Identify which cell holds the provided text, then report its [X, Y] central coordinate. 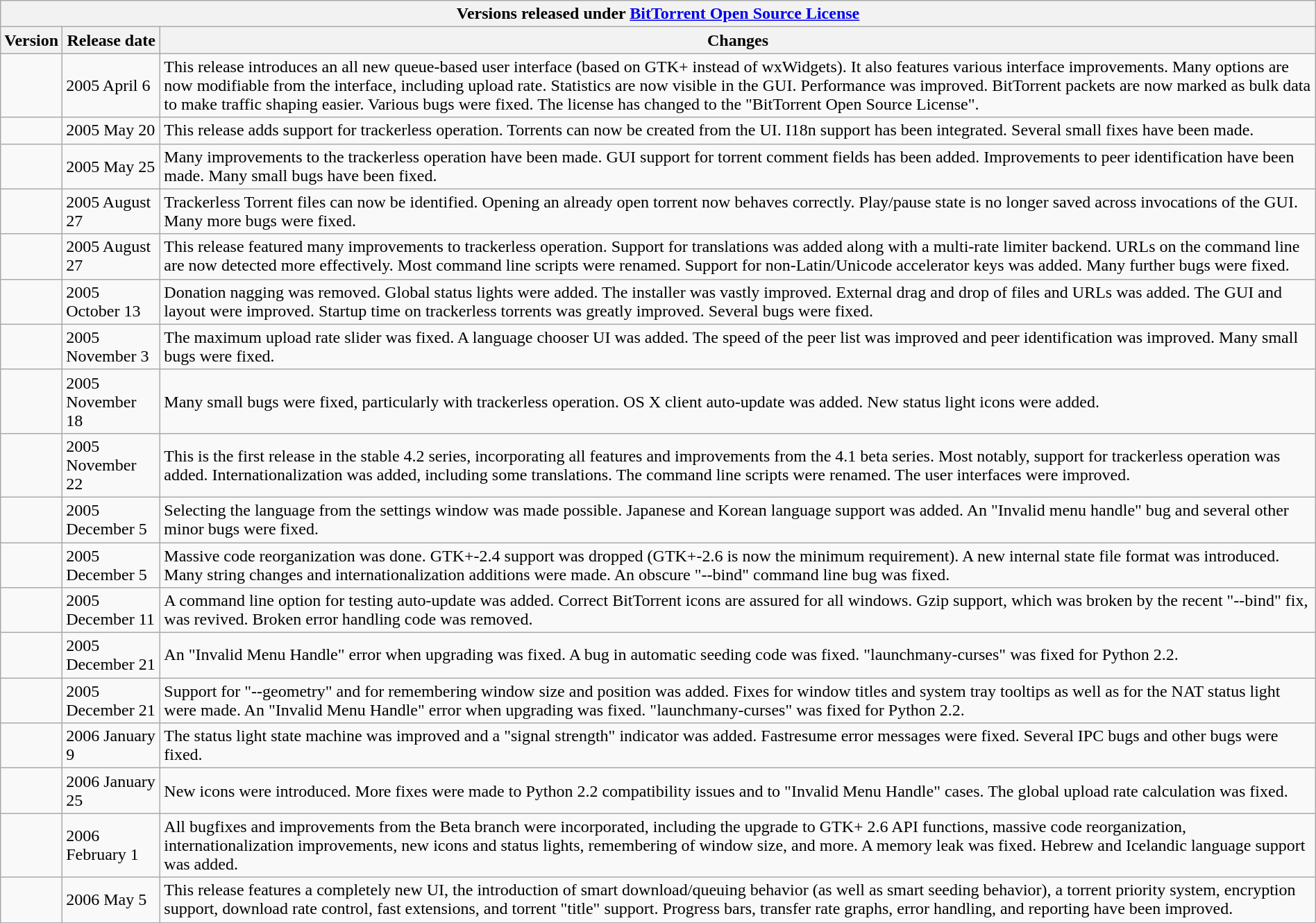
2005 December 11 [111, 611]
Release date [111, 40]
Versions released under BitTorrent Open Source License [658, 14]
2005 November 18 [111, 401]
2006 February 1 [111, 845]
2006 January 9 [111, 745]
2005 April 6 [111, 85]
2006 January 25 [111, 791]
2005 October 13 [111, 301]
Many small bugs were fixed, particularly with trackerless operation. OS X client auto-update was added. New status light icons were added. [738, 401]
2005 May 25 [111, 167]
2005 November 3 [111, 347]
An "Invalid Menu Handle" error when upgrading was fixed. A bug in automatic seeding code was fixed. "launchmany-curses" was fixed for Python 2.2. [738, 655]
Changes [738, 40]
Version [32, 40]
2005 November 22 [111, 465]
2005 May 20 [111, 130]
2006 May 5 [111, 899]
